Return the [x, y] coordinate for the center point of the cell that contains the specified text.  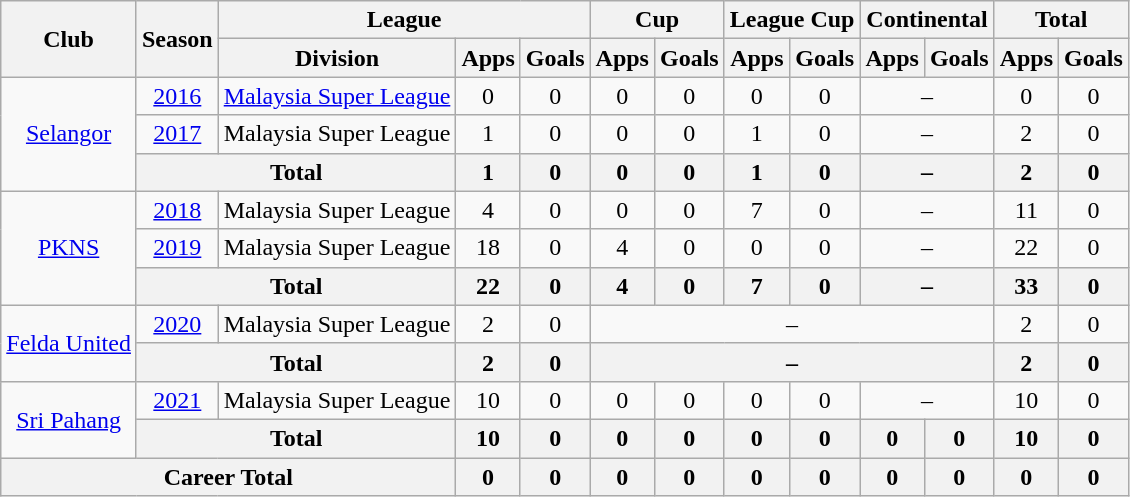
Felda United [69, 343]
Cup [657, 20]
PKNS [69, 248]
2018 [177, 210]
33 [1026, 286]
2017 [177, 134]
Season [177, 39]
Sri Pahang [69, 419]
Selangor [69, 134]
Division [337, 58]
Club [69, 39]
League Cup [792, 20]
Continental [927, 20]
League [404, 20]
Career Total [228, 477]
2019 [177, 248]
2021 [177, 400]
2020 [177, 324]
11 [1026, 210]
2016 [177, 96]
18 [488, 248]
